Output the [x, y] coordinate of the center of the cell containing the given text.  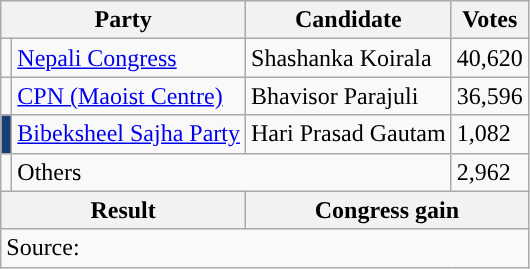
1,082 [490, 134]
2,962 [490, 172]
CPN (Maoist Centre) [129, 96]
Result [124, 210]
Others [232, 172]
Shashanka Koirala [349, 58]
Party [124, 20]
Bibeksheel Sajha Party [129, 134]
Hari Prasad Gautam [349, 134]
Bhavisor Parajuli [349, 96]
Candidate [349, 20]
Congress gain [388, 210]
Votes [490, 20]
36,596 [490, 96]
40,620 [490, 58]
Source: [264, 248]
Nepali Congress [129, 58]
